Determine the (X, Y) coordinate at the center of the cell enclosing the given text.  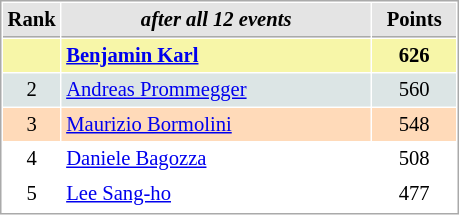
548 (414, 124)
4 (32, 158)
Daniele Bagozza (216, 158)
Andreas Prommegger (216, 90)
Points (414, 20)
Maurizio Bormolini (216, 124)
5 (32, 194)
Lee Sang-ho (216, 194)
626 (414, 56)
Benjamin Karl (216, 56)
Rank (32, 20)
2 (32, 90)
3 (32, 124)
after all 12 events (216, 20)
560 (414, 90)
477 (414, 194)
508 (414, 158)
